Pinpoint the cell where the given text exists, returning its [X, Y] midpoint coordinate. 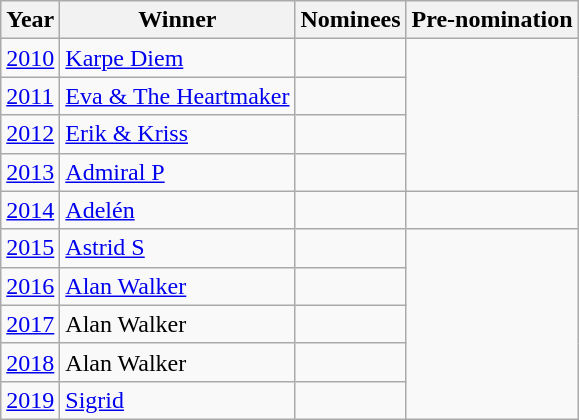
2017 [30, 324]
Admiral P [178, 172]
Year [30, 20]
2014 [30, 210]
Karpe Diem [178, 58]
Erik & Kriss [178, 134]
2018 [30, 362]
2013 [30, 172]
Winner [178, 20]
Nominees [350, 20]
Sigrid [178, 400]
2011 [30, 96]
2012 [30, 134]
2016 [30, 286]
Adelén [178, 210]
2019 [30, 400]
Eva & The Heartmaker [178, 96]
Astrid S [178, 248]
2015 [30, 248]
2010 [30, 58]
Pre-nomination [492, 20]
